Locate the cell with the specified text and output its [x, y] center coordinate. 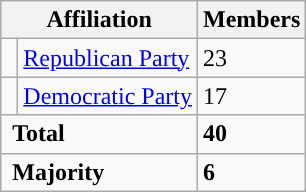
Affiliation [100, 20]
Republican Party [108, 58]
6 [251, 172]
Democratic Party [108, 96]
Members [251, 20]
Total [100, 134]
17 [251, 96]
23 [251, 58]
Majority [100, 172]
40 [251, 134]
